Find where the given text appears and provide that cell's center as [X, Y] coordinate. 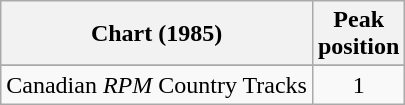
Canadian RPM Country Tracks [157, 85]
Peakposition [358, 34]
Chart (1985) [157, 34]
1 [358, 85]
